Search for the cell housing the specified text and yield its (x, y) center coordinate. 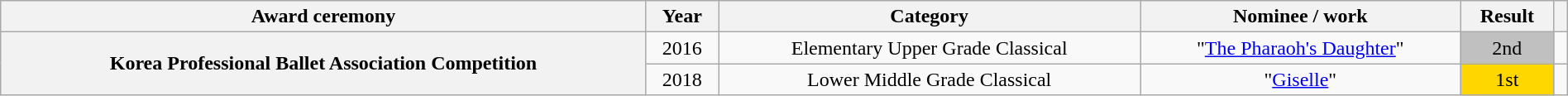
2016 (681, 48)
2nd (1507, 48)
Result (1507, 17)
Year (681, 17)
2018 (681, 79)
Award ceremony (323, 17)
Category (929, 17)
Nominee / work (1300, 17)
Lower Middle Grade Classical (929, 79)
"The Pharaoh's Daughter" (1300, 48)
Elementary Upper Grade Classical (929, 48)
1st (1507, 79)
Korea Professional Ballet Association Competition (323, 64)
"Giselle" (1300, 79)
